Determine the [x, y] coordinate at the center of the cell enclosing the given text.  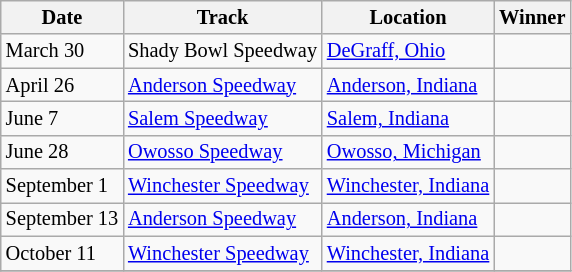
Owosso, Michigan [408, 152]
Salem, Indiana [408, 118]
Location [408, 17]
April 26 [62, 85]
Salem Speedway [222, 118]
DeGraff, Ohio [408, 51]
March 30 [62, 51]
Winner [532, 17]
June 28 [62, 152]
October 11 [62, 253]
June 7 [62, 118]
Shady Bowl Speedway [222, 51]
September 13 [62, 219]
Track [222, 17]
September 1 [62, 186]
Owosso Speedway [222, 152]
Date [62, 17]
